Pinpoint the cell where the given text exists, returning its (X, Y) midpoint coordinate. 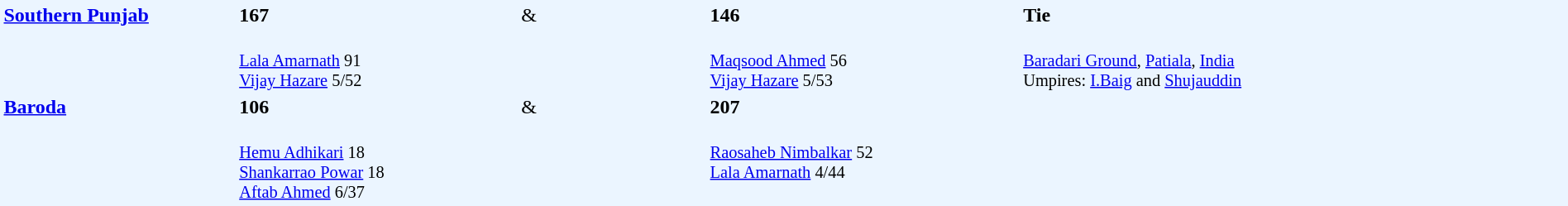
Hemu Adhikari 18Shankarrao Powar 18 Aftab Ahmed 6/37 (378, 162)
146 (864, 15)
Lala Amarnath 91 Vijay Hazare 5/52 (378, 61)
Southern Punjab (119, 47)
Raosaheb Nimbalkar 52 Lala Amarnath 4/44 (864, 162)
106 (378, 107)
207 (864, 107)
Baradari Ground, Patiala, India Umpires: I.Baig and Shujauddin (1293, 117)
167 (378, 15)
Tie (1293, 15)
Maqsood Ahmed 56 Vijay Hazare 5/53 (864, 61)
Baroda (119, 149)
